From the cell containing the given text, extract its center point as (x, y) coordinate. 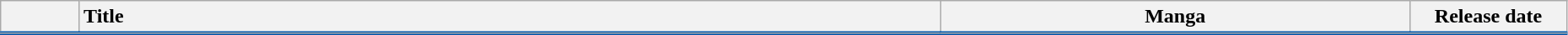
Title (509, 17)
Release date (1489, 17)
Manga (1176, 17)
